Return the (x, y) coordinate for the center point of the cell that contains the specified text.  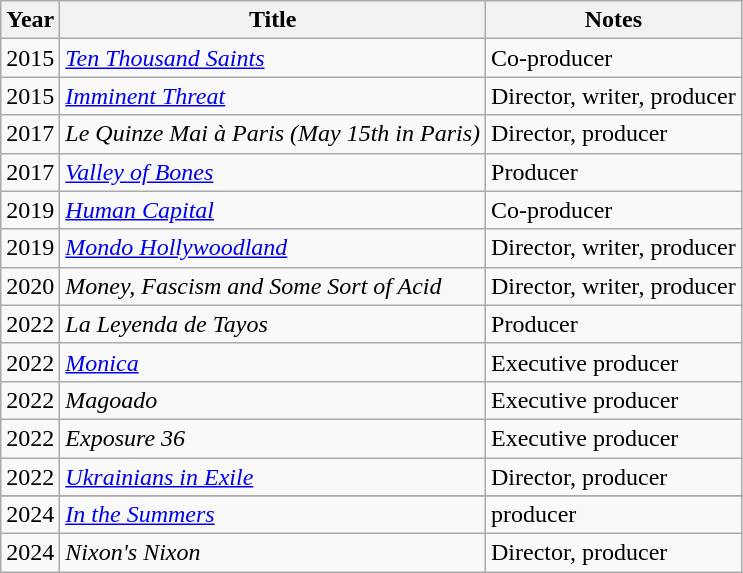
Nixon's Nixon (273, 553)
Le Quinze Mai à Paris (May 15th in Paris) (273, 134)
Magoado (273, 400)
Notes (614, 20)
La Leyenda de Tayos (273, 324)
Monica (273, 362)
2020 (30, 286)
Imminent Threat (273, 96)
Exposure 36 (273, 438)
Human Capital (273, 210)
Title (273, 20)
In the Summers (273, 515)
producer (614, 515)
Mondo Hollywoodland (273, 248)
Valley of Bones (273, 172)
Money, Fascism and Some Sort of Acid (273, 286)
Year (30, 20)
Ukrainians in Exile (273, 477)
Ten Thousand Saints (273, 58)
